Return the [X, Y] coordinate for the center point of the cell that contains the specified text.  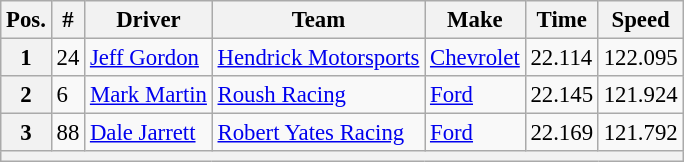
24 [68, 58]
Jeff Gordon [149, 58]
121.792 [640, 133]
Roush Racing [318, 95]
Driver [149, 20]
Team [318, 20]
# [68, 20]
121.924 [640, 95]
Make [475, 20]
22.114 [562, 58]
Hendrick Motorsports [318, 58]
22.169 [562, 133]
1 [26, 58]
Robert Yates Racing [318, 133]
Chevrolet [475, 58]
Dale Jarrett [149, 133]
3 [26, 133]
Mark Martin [149, 95]
22.145 [562, 95]
6 [68, 95]
Pos. [26, 20]
Time [562, 20]
88 [68, 133]
122.095 [640, 58]
2 [26, 95]
Speed [640, 20]
